Find where the given text appears and provide that cell's center as [x, y] coordinate. 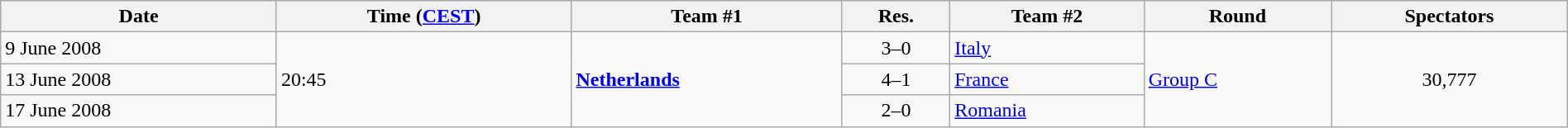
Round [1237, 17]
Netherlands [706, 79]
Spectators [1450, 17]
2–0 [896, 111]
Time (CEST) [423, 17]
Team #1 [706, 17]
20:45 [423, 79]
30,777 [1450, 79]
3–0 [896, 48]
Group C [1237, 79]
Italy [1047, 48]
13 June 2008 [139, 79]
9 June 2008 [139, 48]
Res. [896, 17]
Romania [1047, 111]
France [1047, 79]
Team #2 [1047, 17]
4–1 [896, 79]
Date [139, 17]
17 June 2008 [139, 111]
